Identify which cell holds the provided text, then report its [X, Y] central coordinate. 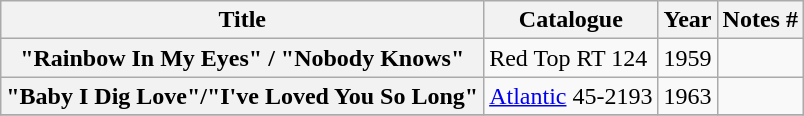
Atlantic 45-2193 [571, 96]
"Rainbow In My Eyes" / "Nobody Knows" [242, 58]
"Baby I Dig Love"/"I've Loved You So Long" [242, 96]
1959 [688, 58]
Red Top RT 124 [571, 58]
Notes # [760, 20]
1963 [688, 96]
Year [688, 20]
Title [242, 20]
Catalogue [571, 20]
